Pinpoint the cell where the given text exists, returning its (x, y) midpoint coordinate. 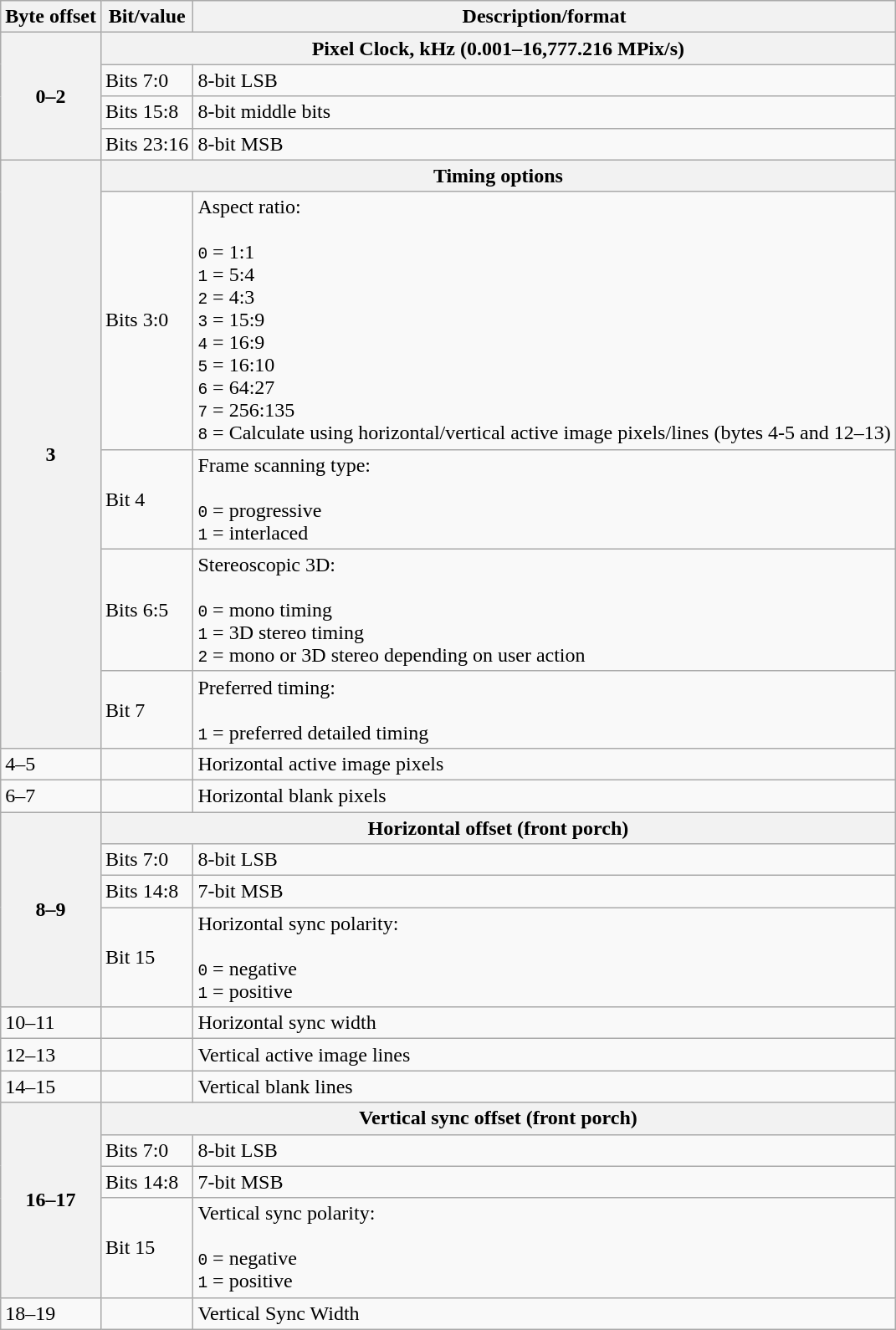
8–9 (51, 908)
Bits 23:16 (146, 144)
Bit 7 (146, 709)
12–13 (51, 1055)
0–2 (51, 96)
Bits 3:0 (146, 320)
Vertical Sync Width (544, 1313)
Byte offset (51, 17)
Preferred timing:1 = preferred detailed timing (544, 709)
16–17 (51, 1200)
Horizontal sync width (544, 1023)
Description/format (544, 17)
Bit 4 (146, 499)
Vertical blank lines (544, 1087)
Horizontal active image pixels (544, 764)
Horizontal blank pixels (544, 795)
Timing options (498, 176)
4–5 (51, 764)
14–15 (51, 1087)
Vertical active image lines (544, 1055)
Bit/value (146, 17)
10–11 (51, 1023)
8-bit MSB (544, 144)
Pixel Clock, kHz (0.001–16,777.216 MPix/s) (498, 49)
Horizontal sync polarity:0 = negative 1 = positive (544, 957)
Vertical sync offset (front porch) (498, 1118)
3 (51, 453)
6–7 (51, 795)
Horizontal offset (front porch) (498, 827)
Bits 6:5 (146, 610)
Stereoscopic 3D:0 = mono timing 1 = 3D stereo timing 2 = mono or 3D stereo depending on user action (544, 610)
Bits 15:8 (146, 112)
18–19 (51, 1313)
Frame scanning type:0 = progressive 1 = interlaced (544, 499)
Vertical sync polarity:0 = negative 1 = positive (544, 1248)
8-bit middle bits (544, 112)
